Return the (x, y) coordinate for the center point of the cell that contains the specified text.  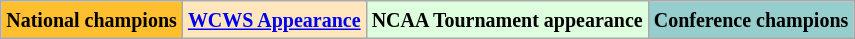
National champions (92, 20)
WCWS Appearance (274, 20)
NCAA Tournament appearance (507, 20)
Conference champions (751, 20)
